Identify which cell holds the provided text, then report its (x, y) central coordinate. 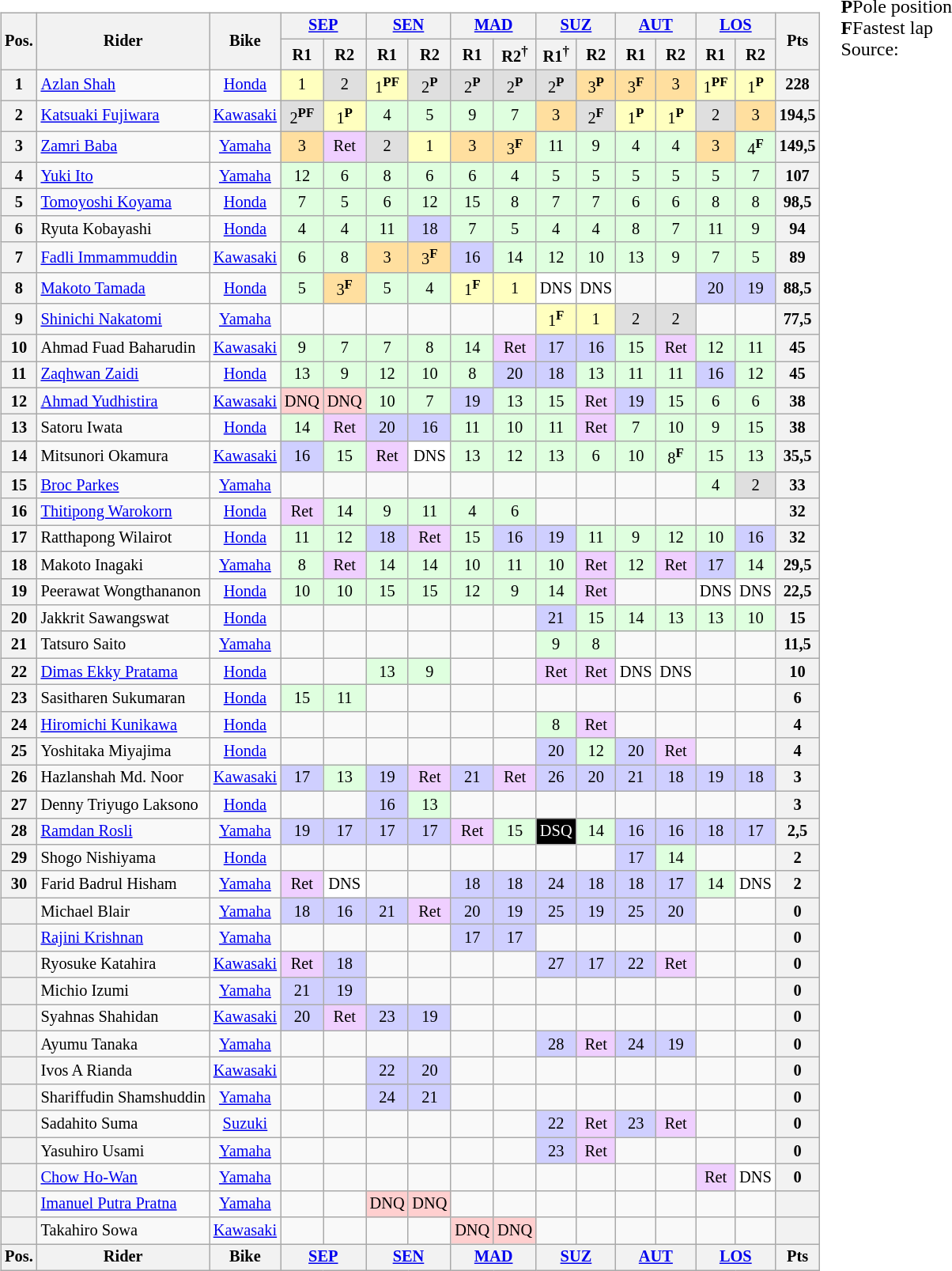
4F (755, 147)
Takahiro Sowa (123, 1231)
2PF (302, 115)
Azlan Shah (123, 85)
Yuki Ito (123, 176)
Tatsuro Saito (123, 645)
30 (19, 884)
Ahmad Fuad Baharudin (123, 348)
Zamri Baba (123, 147)
Thitipong Warokorn (123, 512)
Sadahito Suma (123, 1124)
88,5 (798, 288)
Denny Triyugo Laksono (123, 804)
R1† (556, 54)
Makoto Tamada (123, 288)
2,5 (798, 831)
R2† (515, 54)
29 (19, 858)
Ratthapong Wilairot (123, 539)
149,5 (798, 147)
Tomoyoshi Koyama (123, 202)
Ivos A Rianda (123, 1071)
94 (798, 229)
Broc Parkes (123, 486)
Chow Ho-Wan (123, 1178)
Zaqhwan Zaidi (123, 375)
Peerawat Wongthananon (123, 592)
Michio Izumi (123, 991)
Syahnas Shahidan (123, 1018)
Yoshitaka Miyajima (123, 751)
Farid Badrul Hisham (123, 884)
Rajini Krishnan (123, 938)
3P (595, 85)
29,5 (798, 565)
Michael Blair (123, 911)
Ayumu Tanaka (123, 1044)
Sasitharen Sukumaran (123, 698)
Suzuki (245, 1124)
Imanuel Putra Pratna (123, 1204)
Dimas Ekky Pratama (123, 671)
Shariffudin Shamshuddin (123, 1098)
Shinichi Nakatomi (123, 320)
228 (798, 85)
2F (595, 115)
Ryosuke Katahira (123, 964)
Ramdan Rosli (123, 831)
Fadli Immammuddin (123, 258)
33 (798, 486)
22,5 (798, 592)
Mitsunori Okamura (123, 457)
Ahmad Yudhistira (123, 401)
Ryuta Kobayashi (123, 229)
Makoto Inagaki (123, 565)
8F (675, 457)
Yasuhiro Usami (123, 1151)
DSQ (556, 831)
194,5 (798, 115)
35,5 (798, 457)
Hazlanshah Md. Noor (123, 778)
77,5 (798, 320)
107 (798, 176)
89 (798, 258)
Jakkrit Sawangswat (123, 618)
Hiromichi Kunikawa (123, 724)
98,5 (798, 202)
Shogo Nishiyama (123, 858)
11,5 (798, 645)
Satoru Iwata (123, 428)
Katsuaki Fujiwara (123, 115)
